Return the (x, y) coordinate for the center point of the cell that contains the specified text.  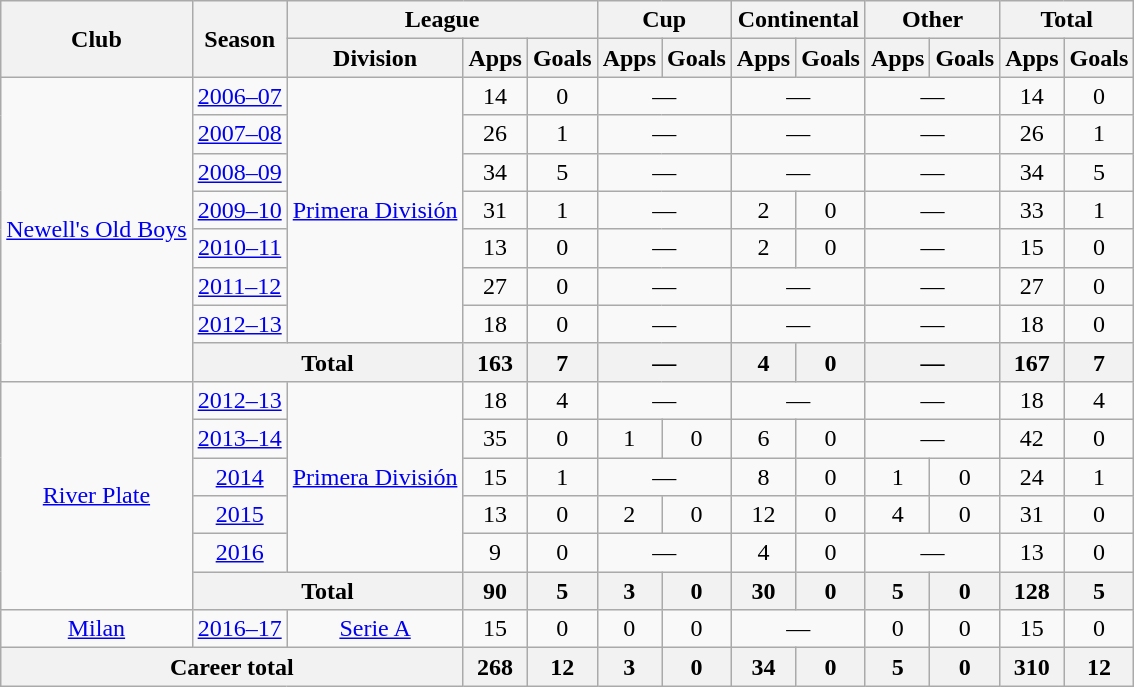
Season (240, 39)
2016 (240, 553)
42 (1032, 438)
Division (375, 58)
2011–12 (240, 286)
35 (495, 438)
2014 (240, 477)
2008–09 (240, 172)
2016–17 (240, 629)
Milan (96, 629)
310 (1032, 667)
2007–08 (240, 134)
167 (1032, 362)
Newell's Old Boys (96, 229)
6 (763, 438)
2015 (240, 515)
River Plate (96, 495)
2010–11 (240, 248)
Other (932, 20)
Serie A (375, 629)
Cup (664, 20)
Continental (798, 20)
128 (1032, 591)
8 (763, 477)
Career total (232, 667)
33 (1032, 210)
2009–10 (240, 210)
268 (495, 667)
2006–07 (240, 96)
24 (1032, 477)
League (442, 20)
90 (495, 591)
2013–14 (240, 438)
9 (495, 553)
163 (495, 362)
Club (96, 39)
30 (763, 591)
